Search for the cell housing the specified text and yield its [x, y] center coordinate. 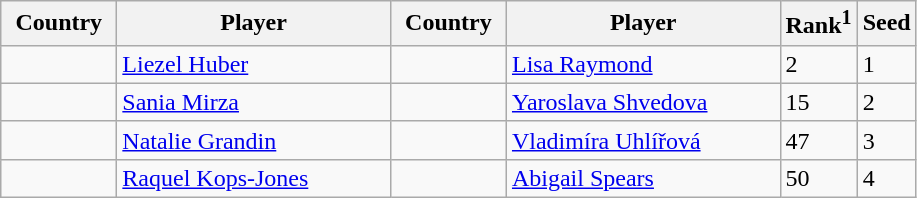
Seed [886, 24]
Yaroslava Shvedova [643, 102]
Vladimíra Uhlířová [643, 140]
47 [818, 140]
Sania Mirza [254, 102]
Natalie Grandin [254, 140]
3 [886, 140]
Abigail Spears [643, 178]
1 [886, 64]
4 [886, 178]
Liezel Huber [254, 64]
50 [818, 178]
15 [818, 102]
Rank1 [818, 24]
Raquel Kops-Jones [254, 178]
Lisa Raymond [643, 64]
